From the cell containing the given text, extract its center point as (x, y) coordinate. 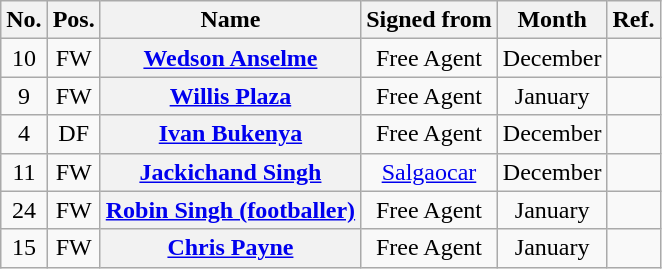
Wedson Anselme (230, 58)
Jackichand Singh (230, 172)
Ivan Bukenya (230, 134)
Ref. (634, 20)
Chris Payne (230, 248)
No. (24, 20)
DF (74, 134)
Salgaocar (430, 172)
15 (24, 248)
Name (230, 20)
24 (24, 210)
11 (24, 172)
Signed from (430, 20)
10 (24, 58)
Robin Singh (footballer) (230, 210)
Month (552, 20)
Pos. (74, 20)
Willis Plaza (230, 96)
4 (24, 134)
9 (24, 96)
